Return the (X, Y) coordinate for the center point of the cell that contains the specified text.  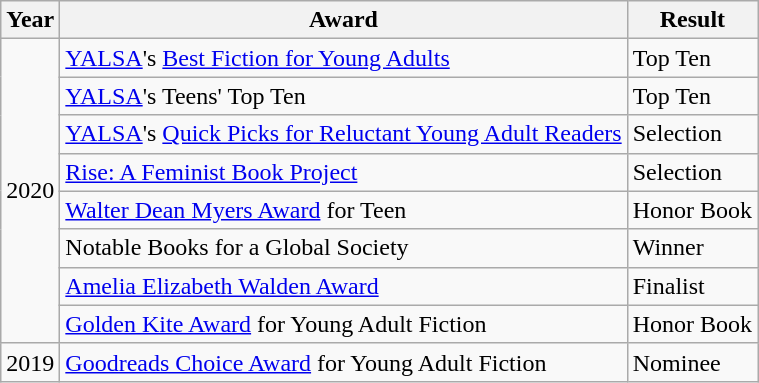
2020 (30, 191)
Result (692, 20)
YALSA's Quick Picks for Reluctant Young Adult Readers (344, 134)
Golden Kite Award for Young Adult Fiction (344, 324)
Winner (692, 248)
Award (344, 20)
YALSA's Best Fiction for Young Adults (344, 58)
Nominee (692, 362)
YALSA's Teens' Top Ten (344, 96)
Finalist (692, 286)
Rise: A Feminist Book Project (344, 172)
Amelia Elizabeth Walden Award (344, 286)
Walter Dean Myers Award for Teen (344, 210)
Year (30, 20)
Goodreads Choice Award for Young Adult Fiction (344, 362)
2019 (30, 362)
Notable Books for a Global Society (344, 248)
